Provide the [x, y] coordinate of the cell's center where the given text is located.  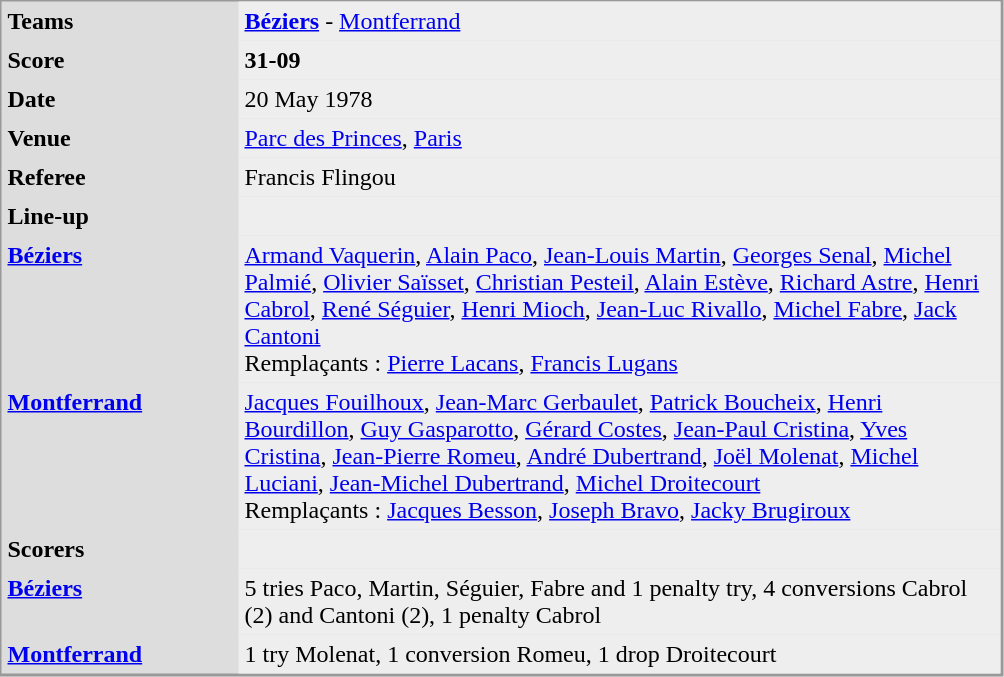
Date [120, 100]
Teams [120, 22]
1 try Molenat, 1 conversion Romeu, 1 drop Droitecourt [619, 654]
20 May 1978 [619, 100]
Scorers [120, 550]
Line-up [120, 216]
31-09 [619, 60]
Parc des Princes, Paris [619, 138]
Score [120, 60]
Béziers - Montferrand [619, 22]
Francis Flingou [619, 178]
Referee [120, 178]
5 tries Paco, Martin, Séguier, Fabre and 1 penalty try, 4 conversions Cabrol (2) and Cantoni (2), 1 penalty Cabrol [619, 601]
Venue [120, 138]
